Search for the cell housing the specified text and yield its [X, Y] center coordinate. 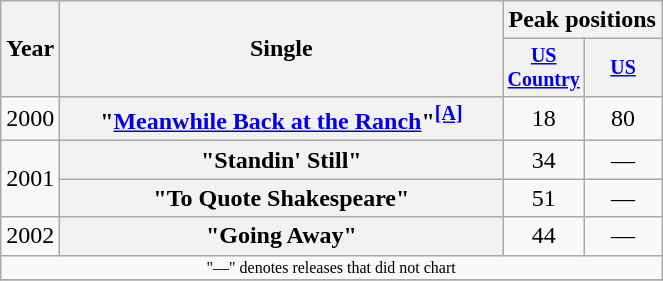
51 [544, 198]
2001 [30, 179]
Year [30, 49]
US [624, 68]
44 [544, 236]
80 [624, 118]
34 [544, 160]
"Standin' Still" [282, 160]
Single [282, 49]
US Country [544, 68]
"Meanwhile Back at the Ranch"[A] [282, 118]
18 [544, 118]
2000 [30, 118]
"—" denotes releases that did not chart [332, 267]
"To Quote Shakespeare" [282, 198]
Peak positions [582, 20]
"Going Away" [282, 236]
2002 [30, 236]
